Locate the cell with the specified text and output its (X, Y) center coordinate. 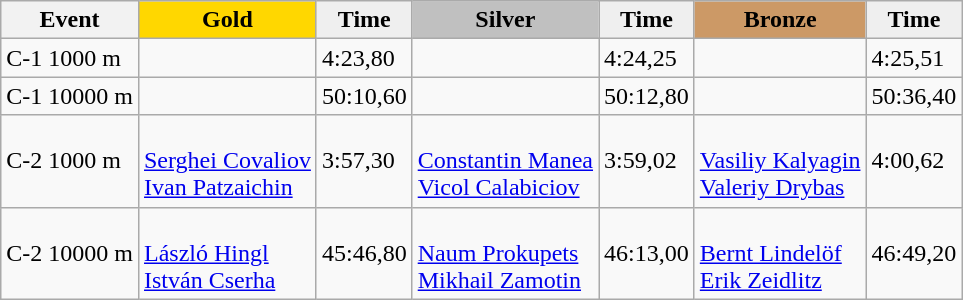
Constantin ManeaVicol Calabiciov (505, 161)
Vasiliy KalyaginValeriy Drybas (780, 161)
4:24,25 (647, 58)
C-1 1000 m (70, 58)
50:12,80 (647, 96)
Naum ProkupetsMikhail Zamotin (505, 253)
4:25,51 (914, 58)
46:13,00 (647, 253)
3:59,02 (647, 161)
4:23,80 (364, 58)
Event (70, 20)
45:46,80 (364, 253)
Bronze (780, 20)
László HinglIstván Cserha (227, 253)
Serghei CovaliovIvan Patzaichin (227, 161)
50:10,60 (364, 96)
Bernt LindelöfErik Zeidlitz (780, 253)
Gold (227, 20)
50:36,40 (914, 96)
Silver (505, 20)
4:00,62 (914, 161)
46:49,20 (914, 253)
C-2 1000 m (70, 161)
C-1 10000 m (70, 96)
3:57,30 (364, 161)
C-2 10000 m (70, 253)
